From the cell containing the given text, extract its center point as (x, y) coordinate. 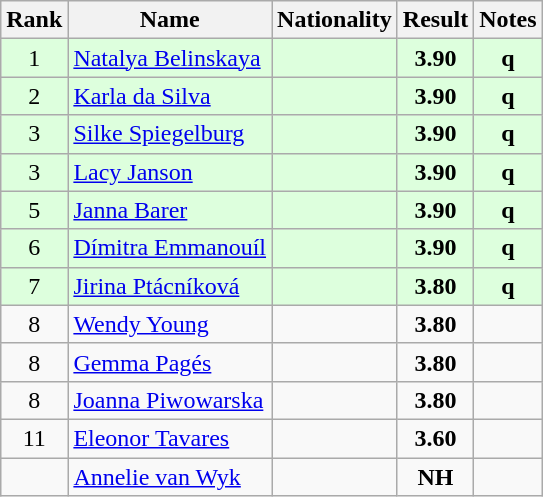
7 (34, 286)
Silke Spiegelburg (170, 134)
NH (435, 477)
Result (435, 20)
Janna Barer (170, 210)
3.60 (435, 438)
Wendy Young (170, 324)
Nationality (335, 20)
Natalya Belinskaya (170, 58)
2 (34, 96)
6 (34, 248)
Joanna Piwowarska (170, 400)
Eleonor Tavares (170, 438)
Name (170, 20)
5 (34, 210)
Karla da Silva (170, 96)
Rank (34, 20)
11 (34, 438)
Lacy Janson (170, 172)
Dímitra Emmanouíl (170, 248)
Jirina Ptácníková (170, 286)
Notes (508, 20)
Gemma Pagés (170, 362)
1 (34, 58)
Annelie van Wyk (170, 477)
